From the cell containing the given text, extract its center point as (X, Y) coordinate. 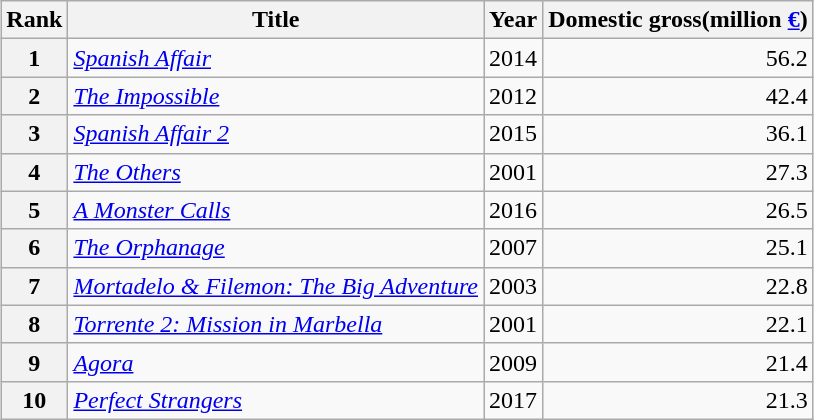
The Orphanage (276, 248)
2015 (514, 134)
Rank (34, 20)
Spanish Affair 2 (276, 134)
Title (276, 20)
9 (34, 362)
22.1 (678, 324)
10 (34, 400)
8 (34, 324)
22.8 (678, 286)
Mortadelo & Filemon: The Big Adventure (276, 286)
42.4 (678, 96)
A Monster Calls (276, 210)
2 (34, 96)
2003 (514, 286)
27.3 (678, 172)
5 (34, 210)
3 (34, 134)
Torrente 2: Mission in Marbella (276, 324)
21.4 (678, 362)
6 (34, 248)
7 (34, 286)
25.1 (678, 248)
2007 (514, 248)
2012 (514, 96)
Agora (276, 362)
Perfect Strangers (276, 400)
2017 (514, 400)
Domestic gross(million €) (678, 20)
The Others (276, 172)
26.5 (678, 210)
36.1 (678, 134)
2016 (514, 210)
Spanish Affair (276, 58)
56.2 (678, 58)
21.3 (678, 400)
Year (514, 20)
The Impossible (276, 96)
4 (34, 172)
1 (34, 58)
2014 (514, 58)
2009 (514, 362)
